From the cell containing the given text, extract its center point as (X, Y) coordinate. 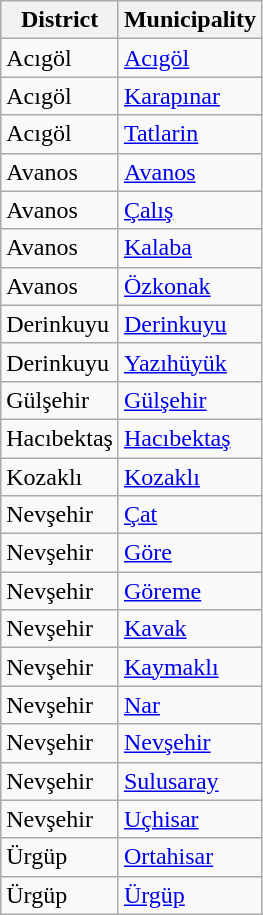
Özkonak (190, 286)
Çalış (190, 210)
Göre (190, 553)
Sulusaray (190, 781)
Tatlarin (190, 134)
Uçhisar (190, 819)
Çat (190, 515)
Karapınar (190, 96)
Kavak (190, 629)
Nar (190, 705)
Municipality (190, 20)
Ortahisar (190, 857)
Kaymaklı (190, 667)
Göreme (190, 591)
District (60, 20)
Yazıhüyük (190, 362)
Kalaba (190, 248)
